Identify which cell holds the provided text, then report its [X, Y] central coordinate. 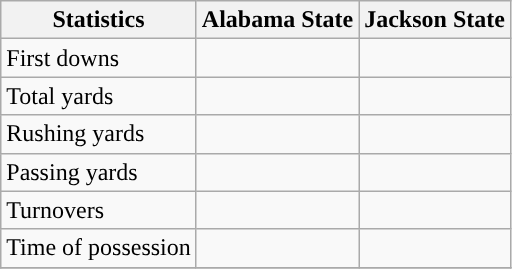
First downs [99, 58]
Rushing yards [99, 134]
Total yards [99, 96]
Alabama State [277, 20]
Statistics [99, 20]
Time of possession [99, 248]
Jackson State [435, 20]
Passing yards [99, 172]
Turnovers [99, 210]
